Find where the given text appears and provide that cell's center as [X, Y] coordinate. 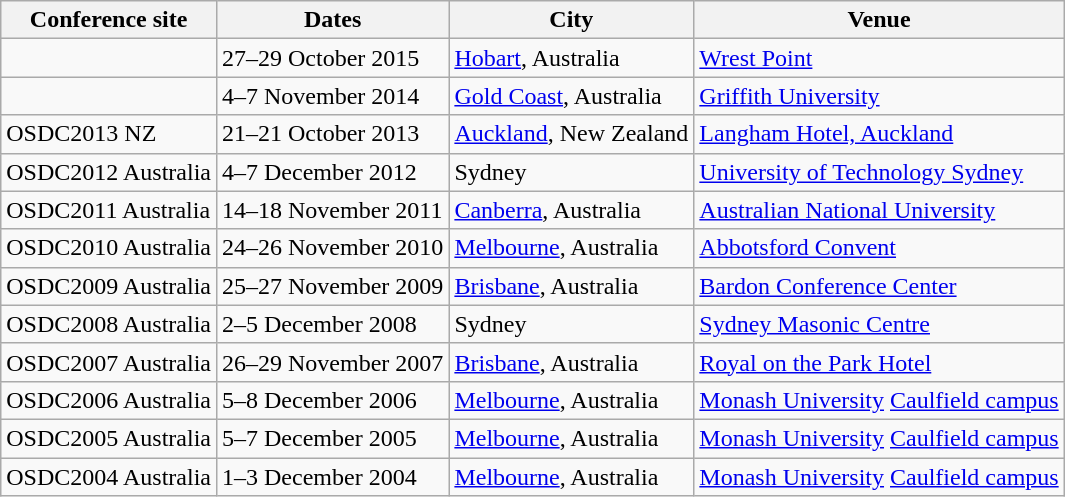
Griffith University [879, 96]
1–3 December 2004 [332, 477]
Sydney Masonic Centre [879, 324]
Venue [879, 20]
Gold Coast, Australia [572, 96]
OSDC2010 Australia [109, 248]
Canberra, Australia [572, 210]
26–29 November 2007 [332, 362]
Bardon Conference Center [879, 286]
4–7 November 2014 [332, 96]
Australian National University [879, 210]
Auckland, New Zealand [572, 134]
Langham Hotel, Auckland [879, 134]
5–7 December 2005 [332, 438]
OSDC2007 Australia [109, 362]
OSDC2009 Australia [109, 286]
4–7 December 2012 [332, 172]
OSDC2013 NZ [109, 134]
OSDC2012 Australia [109, 172]
OSDC2005 Australia [109, 438]
27–29 October 2015 [332, 58]
25–27 November 2009 [332, 286]
OSDC2006 Australia [109, 400]
Abbotsford Convent [879, 248]
OSDC2011 Australia [109, 210]
Conference site [109, 20]
OSDC2008 Australia [109, 324]
University of Technology Sydney [879, 172]
5–8 December 2006 [332, 400]
Royal on the Park Hotel [879, 362]
Dates [332, 20]
24–26 November 2010 [332, 248]
OSDC2004 Australia [109, 477]
Hobart, Australia [572, 58]
Wrest Point [879, 58]
21–21 October 2013 [332, 134]
2–5 December 2008 [332, 324]
14–18 November 2011 [332, 210]
City [572, 20]
